Scan for the cell matching the given text and deliver its [X, Y] coordinate at center. 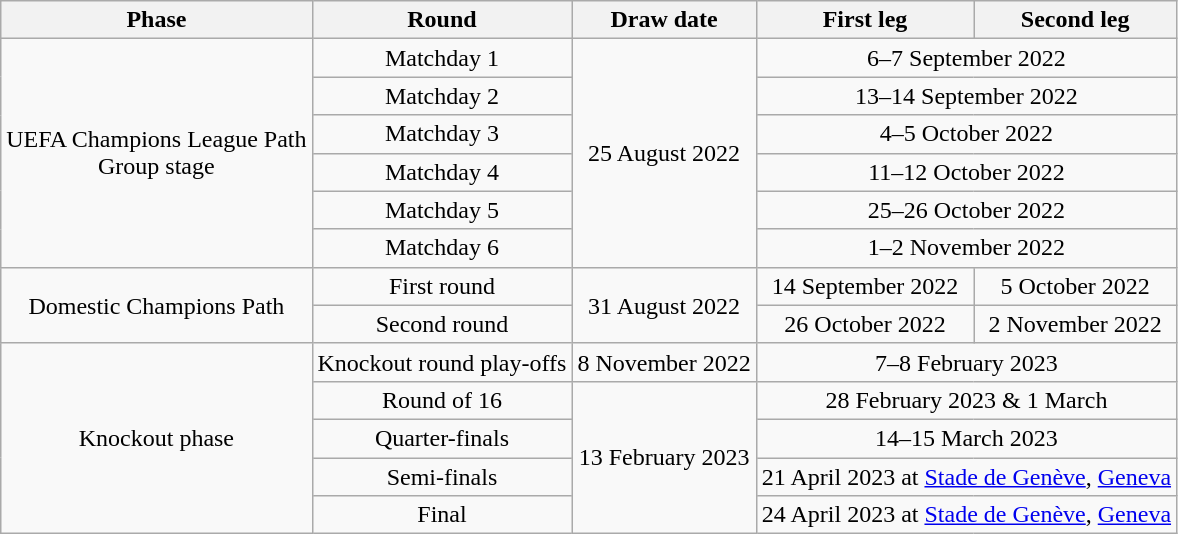
Matchday 5 [442, 210]
Matchday 6 [442, 248]
14–15 March 2023 [966, 438]
Knockout phase [156, 438]
25–26 October 2022 [966, 210]
Round [442, 20]
Domestic Champions Path [156, 305]
Final [442, 515]
First round [442, 286]
28 February 2023 & 1 March [966, 400]
2 November 2022 [1076, 324]
Matchday 3 [442, 134]
First leg [864, 20]
13 February 2023 [664, 457]
4–5 October 2022 [966, 134]
5 October 2022 [1076, 286]
11–12 October 2022 [966, 172]
7–8 February 2023 [966, 362]
Second leg [1076, 20]
13–14 September 2022 [966, 96]
1–2 November 2022 [966, 248]
Quarter-finals [442, 438]
21 April 2023 at Stade de Genève, Geneva [966, 477]
8 November 2022 [664, 362]
Second round [442, 324]
6–7 September 2022 [966, 58]
14 September 2022 [864, 286]
Semi-finals [442, 477]
Knockout round play-offs [442, 362]
24 April 2023 at Stade de Genève, Geneva [966, 515]
31 August 2022 [664, 305]
Draw date [664, 20]
25 August 2022 [664, 153]
Round of 16 [442, 400]
Matchday 1 [442, 58]
UEFA Champions League PathGroup stage [156, 153]
Matchday 2 [442, 96]
Phase [156, 20]
Matchday 4 [442, 172]
26 October 2022 [864, 324]
